From the cell containing the given text, extract its center point as (X, Y) coordinate. 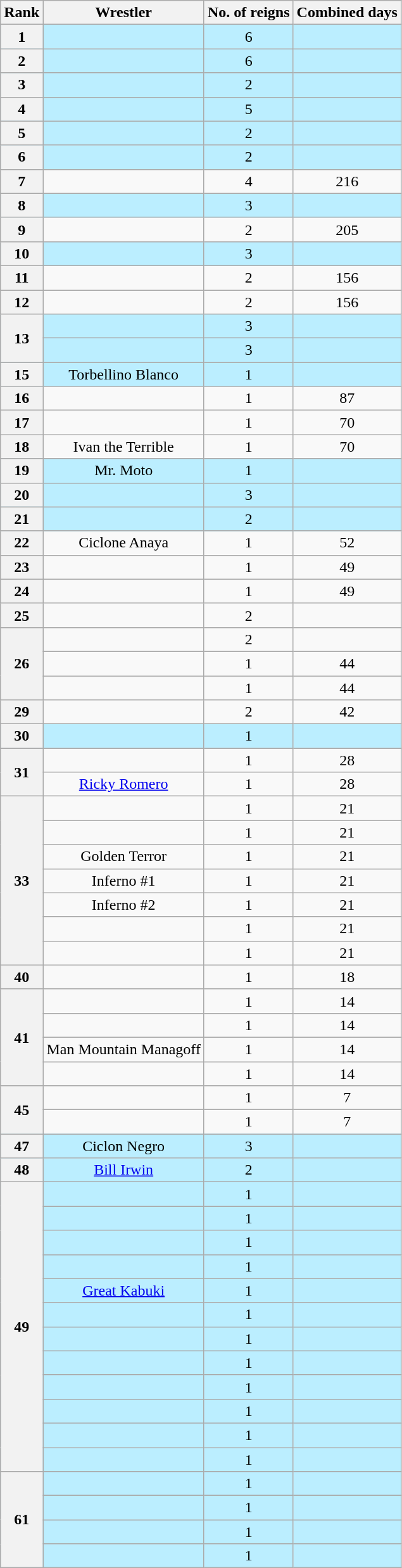
Ciclone Anaya (124, 543)
Ciclon Negro (124, 1146)
8 (22, 205)
33 (22, 881)
48 (22, 1170)
20 (22, 495)
10 (22, 253)
17 (22, 423)
45 (22, 1110)
16 (22, 398)
Mr. Moto (124, 471)
9 (22, 229)
Bill Irwin (124, 1170)
31 (22, 772)
Great Kabuki (124, 1291)
29 (22, 712)
Golden Terror (124, 857)
Ricky Romero (124, 784)
19 (22, 471)
Ivan the Terrible (124, 447)
47 (22, 1146)
23 (22, 567)
216 (347, 181)
12 (22, 302)
52 (347, 543)
11 (22, 277)
30 (22, 736)
Man Mountain Managoff (124, 1049)
13 (22, 338)
61 (22, 1520)
26 (22, 663)
Inferno #1 (124, 881)
Inferno #2 (124, 905)
25 (22, 615)
22 (22, 543)
15 (22, 374)
Wrestler (124, 13)
Torbellino Blanco (124, 374)
No. of reigns (248, 13)
24 (22, 591)
Combined days (347, 13)
40 (22, 977)
Rank (22, 13)
42 (347, 712)
41 (22, 1037)
205 (347, 229)
87 (347, 398)
